From the cell containing the given text, extract its center point as (X, Y) coordinate. 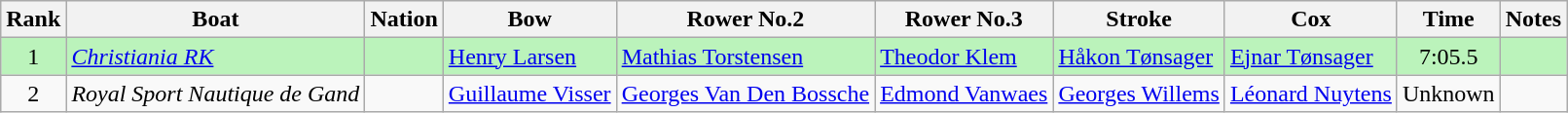
Rower No.2 (746, 19)
Notes (1533, 19)
Ejnar Tønsager (1310, 56)
7:05.5 (1448, 56)
Royal Sport Nautique de Gand (216, 94)
Georges Willems (1139, 94)
Rank (33, 19)
Bow (529, 19)
Time (1448, 19)
Stroke (1139, 19)
Mathias Torstensen (746, 56)
Boat (216, 19)
Unknown (1448, 94)
Edmond Vanwaes (964, 94)
Henry Larsen (529, 56)
Guillaume Visser (529, 94)
Georges Van Den Bossche (746, 94)
Theodor Klem (964, 56)
Christiania RK (216, 56)
Nation (404, 19)
2 (33, 94)
Rower No.3 (964, 19)
Léonard Nuytens (1310, 94)
Håkon Tønsager (1139, 56)
Cox (1310, 19)
1 (33, 56)
